For the text-containing cell, return its midpoint in (X, Y) coordinate format. 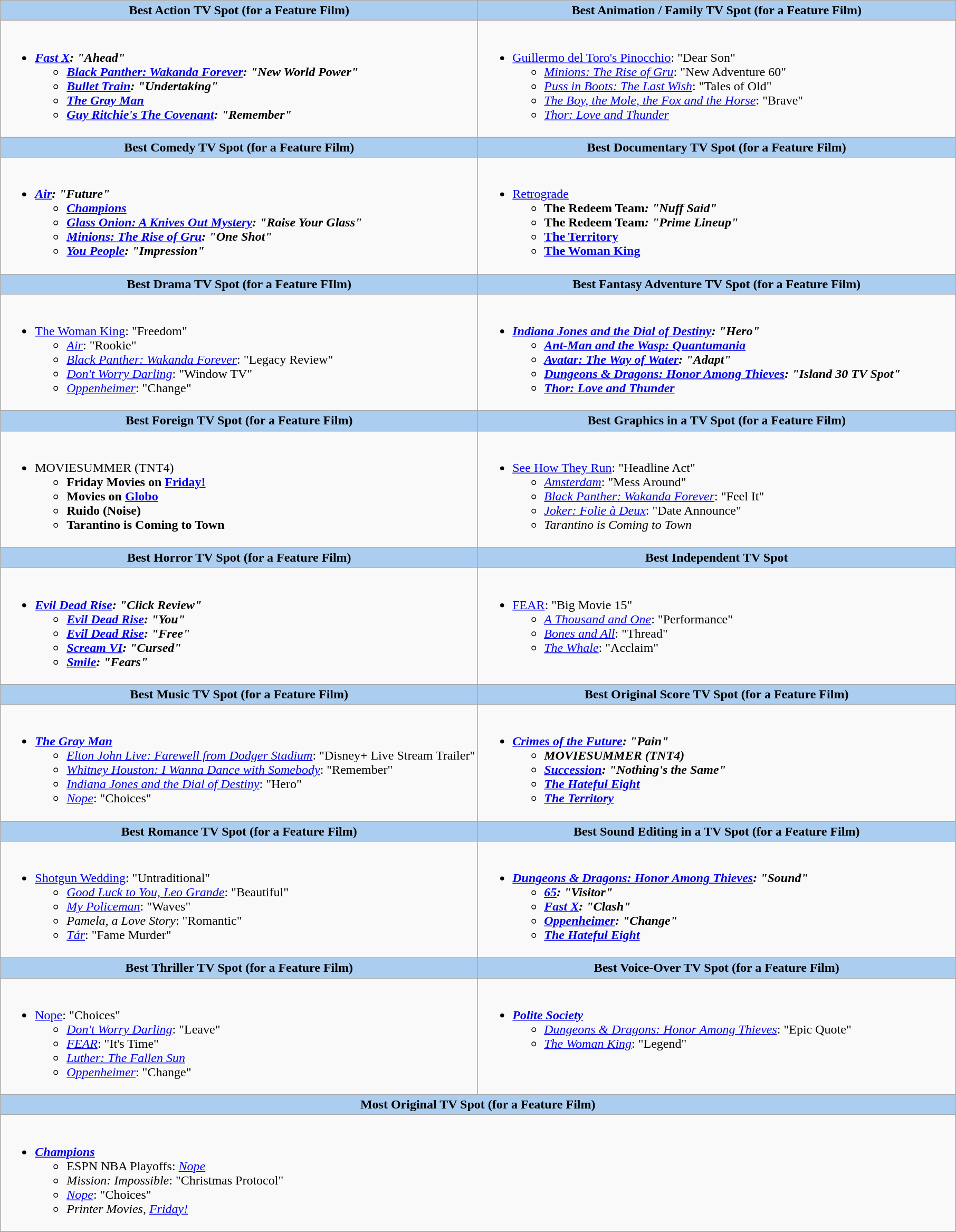
Air: "Future"ChampionsGlass Onion: A Knives Out Mystery: "Raise Your Glass"Minions: The Rise of Gru: "One Shot"You People: "Impression" (240, 215)
Best Original Score TV Spot (for a Feature Film) (716, 694)
Best Drama TV Spot (for a Feature FIlm) (240, 284)
Best Thriller TV Spot (for a Feature Film) (240, 968)
Crimes of the Future: "Pain"MOVIESUMMER (TNT4)Succession: "Nothing's the Same"The Hateful EightThe Territory (716, 762)
Best Comedy TV Spot (for a Feature Film) (240, 147)
Best Romance TV Spot (for a Feature Film) (240, 831)
Best Sound Editing in a TV Spot (for a Feature Film) (716, 831)
Best Music TV Spot (for a Feature Film) (240, 694)
MOVIESUMMER (TNT4)Friday Movies on Friday!Movies on GloboRuido (Noise)Tarantino is Coming to Town (240, 489)
Fast X: "Ahead"Black Panther: Wakanda Forever: "New World Power"Bullet Train: "Undertaking"The Gray ManGuy Ritchie's The Covenant: "Remember" (240, 79)
Nope: "Choices"Don't Worry Darling: "Leave"FEAR: "It's Time"Luther: The Fallen SunOppenheimer: "Change" (240, 1037)
Best Fantasy Adventure TV Spot (for a Feature Film) (716, 284)
Best Animation / Family TV Spot (for a Feature Film) (716, 11)
Best Independent TV Spot (716, 557)
Best Foreign TV Spot (for a Feature Film) (240, 421)
Best Voice-Over TV Spot (for a Feature Film) (716, 968)
Dungeons & Dragons: Honor Among Thieves: "Sound"65: "Visitor"Fast X: "Clash"Oppenheimer: "Change"The Hateful Eight (716, 899)
Best Horror TV Spot (for a Feature Film) (240, 557)
Polite SocietyDungeons & Dragons: Honor Among Thieves: "Epic Quote"The Woman King: "Legend" (716, 1037)
RetrogradeThe Redeem Team: "Nuff Said"The Redeem Team: "Prime Lineup"The TerritoryThe Woman King (716, 215)
The Woman King: "Freedom"Air: "Rookie"Black Panther: Wakanda Forever: "Legacy Review"Don't Worry Darling: "Window TV"Oppenheimer: "Change" (240, 353)
Shotgun Wedding: "Untraditional"Good Luck to You, Leo Grande: "Beautiful"My Policeman: "Waves"Pamela, a Love Story: "Romantic"Tár: "Fame Murder" (240, 899)
FEAR: "Big Movie 15"A Thousand and One: "Performance"Bones and All: "Thread"The Whale: "Acclaim" (716, 626)
ChampionsESPN NBA Playoffs: NopeMission: Impossible: "Christmas Protocol"Nope: "Choices"Printer Movies, Friday! (478, 1173)
Best Graphics in a TV Spot (for a Feature Film) (716, 421)
Best Action TV Spot (for a Feature Film) (240, 11)
Best Documentary TV Spot (for a Feature Film) (716, 147)
Evil Dead Rise: "Click Review"Evil Dead Rise: "You"Evil Dead Rise: "Free"Scream VI: "Cursed"Smile: "Fears" (240, 626)
Most Original TV Spot (for a Feature Film) (478, 1105)
